From the cell containing the given text, extract its center point as (x, y) coordinate. 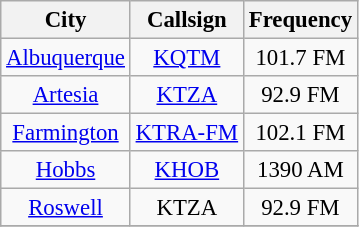
KHOB (186, 170)
Albuquerque (66, 58)
Hobbs (66, 170)
101.7 FM (300, 58)
Farmington (66, 133)
Callsign (186, 20)
102.1 FM (300, 133)
KQTM (186, 58)
1390 AM (300, 170)
City (66, 20)
Artesia (66, 95)
Roswell (66, 208)
Frequency (300, 20)
KTRA-FM (186, 133)
